Extract the (X, Y) coordinate from the center of the cell holding the provided text.  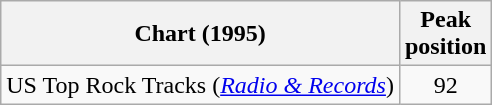
Peakposition (445, 34)
92 (445, 85)
Chart (1995) (200, 34)
US Top Rock Tracks (Radio & Records) (200, 85)
